Extract the [X, Y] coordinate from the center of the cell holding the provided text.  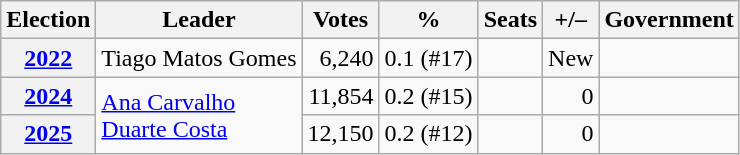
2025 [48, 134]
2022 [48, 58]
6,240 [340, 58]
% [428, 20]
12,150 [340, 134]
Votes [340, 20]
Tiago Matos Gomes [199, 58]
Leader [199, 20]
New [571, 58]
Election [48, 20]
2024 [48, 96]
0.2 (#12) [428, 134]
Ana CarvalhoDuarte Costa [199, 115]
11,854 [340, 96]
Government [669, 20]
0.2 (#15) [428, 96]
+/– [571, 20]
0.1 (#17) [428, 58]
Seats [510, 20]
